Search for the cell housing the specified text and yield its (x, y) center coordinate. 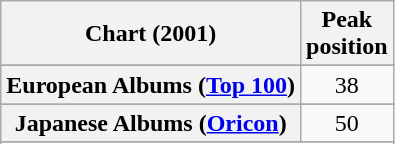
Peakposition (347, 34)
50 (347, 123)
European Albums (Top 100) (151, 85)
Chart (2001) (151, 34)
Japanese Albums (Oricon) (151, 123)
38 (347, 85)
